Provide the [X, Y] coordinate of the cell's center where the given text is located.  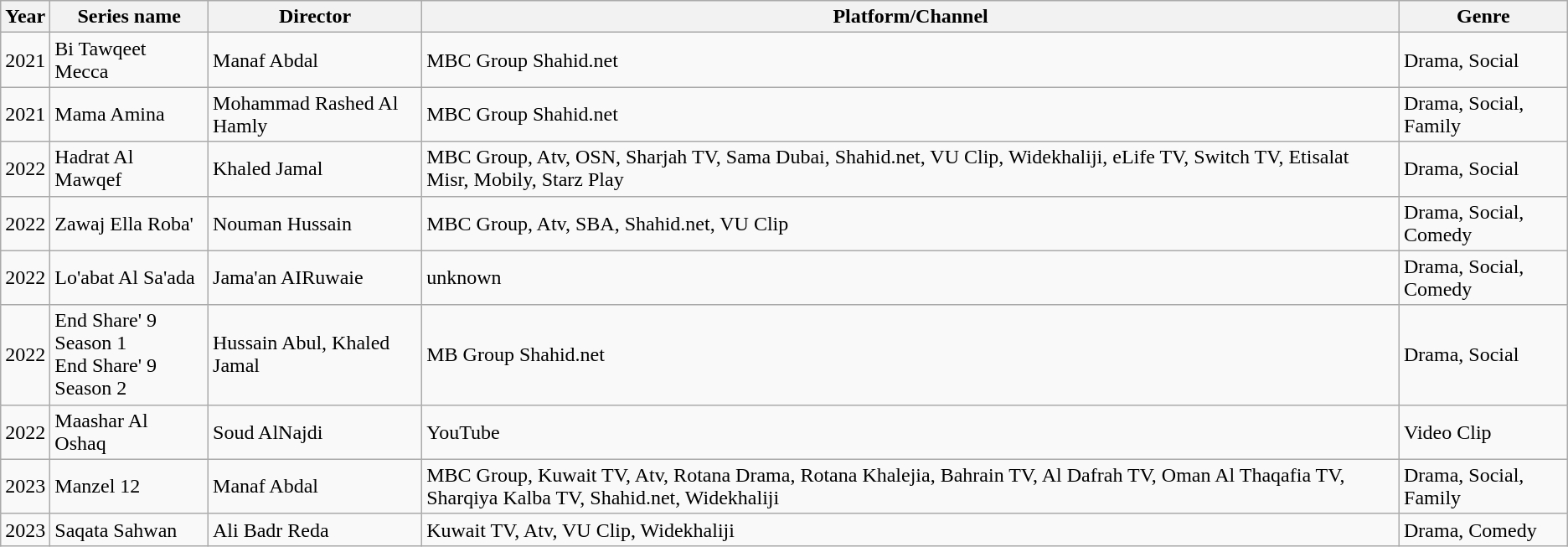
Jama'an AIRuwaie [315, 278]
Soud AlNajdi [315, 432]
MBC Group, Atv, OSN, Sharjah TV, Sama Dubai, Shahid.net, VU Clip, Widekhaliji, eLife TV, Switch TV, Etisalat Misr, Mobily, Starz Play [911, 169]
Bi Tawqeet Mecca [129, 60]
Year [25, 17]
Manzel 12 [129, 486]
Khaled Jamal [315, 169]
Mohammad Rashed Al Hamly [315, 114]
Lo'abat Al Sa'ada [129, 278]
Hussain Abul, Khaled Jamal [315, 355]
Hadrat Al Mawqef [129, 169]
Director [315, 17]
unknown [911, 278]
YouTube [911, 432]
Drama, Comedy [1484, 529]
Zawaj Ella Roba' [129, 223]
MB Group Shahid.net [911, 355]
Video Clip [1484, 432]
Nouman Hussain [315, 223]
Genre [1484, 17]
Saqata Sahwan [129, 529]
MBC Group, Atv, SBA, Shahid.net, VU Clip [911, 223]
Maashar Al Oshaq [129, 432]
MBC Group, Kuwait TV, Atv, Rotana Drama, Rotana Khalejia, Bahrain TV, Al Dafrah TV, Oman Al Thaqafia TV, Sharqiya Kalba TV, Shahid.net, Widekhaliji [911, 486]
End Share' 9 Season 1End Share' 9 Season 2 [129, 355]
Mama Amina [129, 114]
Platform/Channel [911, 17]
Kuwait TV, Atv, VU Clip, Widekhaliji [911, 529]
Ali Badr Reda [315, 529]
Series name [129, 17]
